Pinpoint the cell where the given text exists, returning its (X, Y) midpoint coordinate. 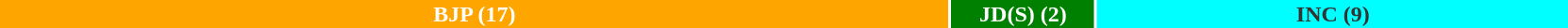
INC (9) (1332, 14)
JD(S) (2) (1024, 14)
BJP (17) (475, 14)
